From the cell containing the given text, extract its center point as (x, y) coordinate. 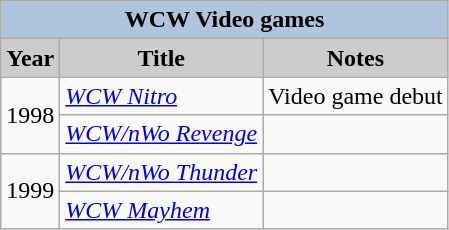
Title (162, 58)
WCW/nWo Thunder (162, 172)
1998 (30, 115)
WCW Video games (224, 20)
WCW Mayhem (162, 210)
Notes (356, 58)
Year (30, 58)
WCW/nWo Revenge (162, 134)
Video game debut (356, 96)
WCW Nitro (162, 96)
1999 (30, 191)
